Search for the cell housing the specified text and yield its (X, Y) center coordinate. 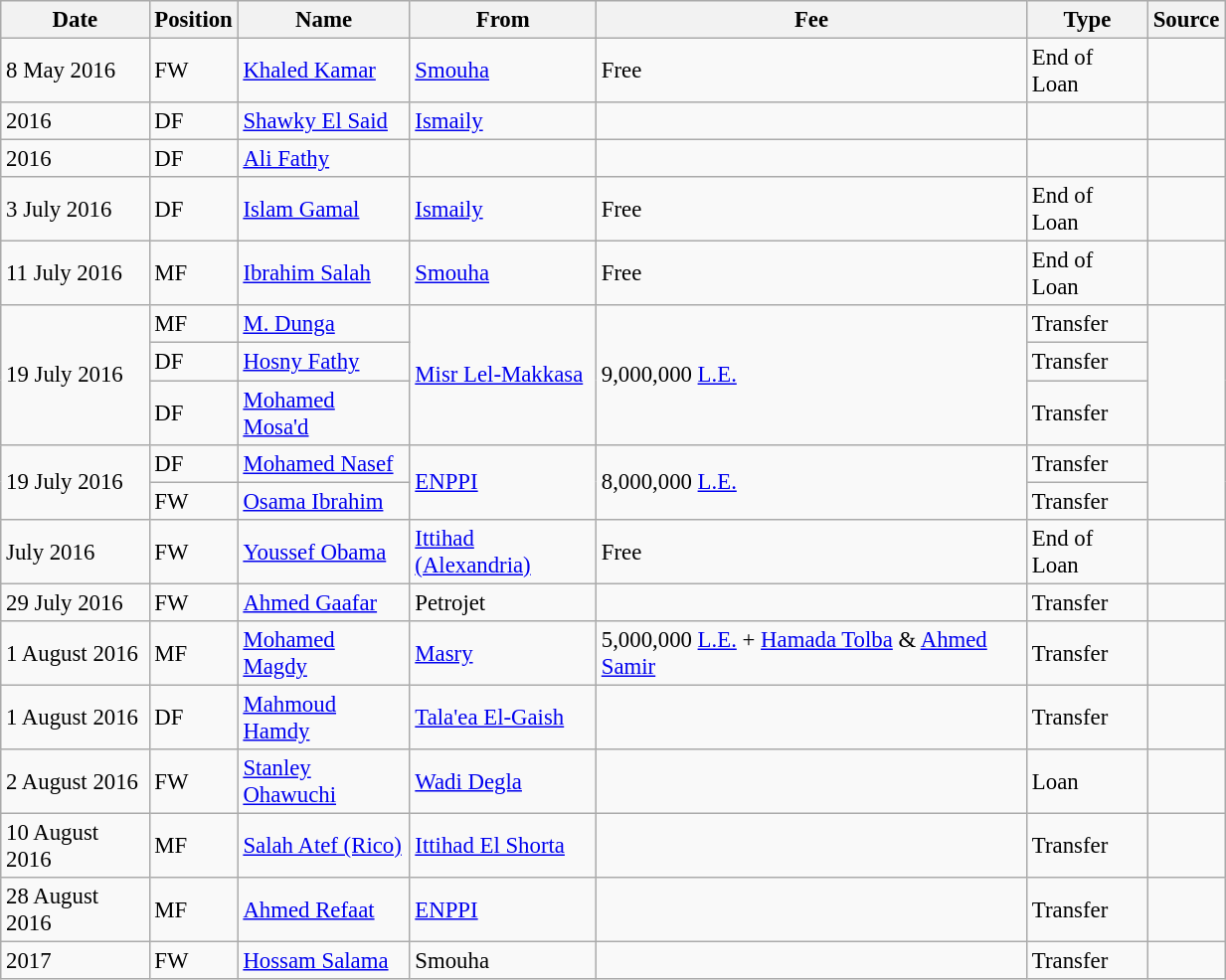
Ittihad (Alexandria) (503, 551)
Masry (503, 654)
11 July 2016 (76, 274)
Source (1185, 20)
2017 (76, 961)
Ittihad El Shorta (503, 845)
5,000,000 L.E. + Hamada Tolba & Ahmed Samir (811, 654)
From (503, 20)
Wadi Degla (503, 781)
Mohamed Nasef (324, 463)
Hossam Salama (324, 961)
Ahmed Gaafar (324, 602)
Loan (1088, 781)
Youssef Obama (324, 551)
3 July 2016 (76, 209)
Osama Ibrahim (324, 501)
Ibrahim Salah (324, 274)
Type (1088, 20)
Tala'ea El-Gaish (503, 718)
9,000,000 L.E. (811, 376)
Mahmoud Hamdy (324, 718)
Shawky El Said (324, 121)
Ahmed Refaat (324, 910)
Fee (811, 20)
Mohamed Magdy (324, 654)
Hosny Fathy (324, 362)
July 2016 (76, 551)
2 August 2016 (76, 781)
8 May 2016 (76, 72)
Salah Atef (Rico) (324, 845)
29 July 2016 (76, 602)
Petrojet (503, 602)
10 August 2016 (76, 845)
8,000,000 L.E. (811, 481)
Position (193, 20)
Mohamed Mosa'd (324, 413)
Khaled Kamar (324, 72)
Stanley Ohawuchi (324, 781)
Ali Fathy (324, 159)
Name (324, 20)
Misr Lel-Makkasa (503, 376)
28 August 2016 (76, 910)
M. Dunga (324, 325)
Islam Gamal (324, 209)
Date (76, 20)
